Identify which cell holds the provided text, then report its [X, Y] central coordinate. 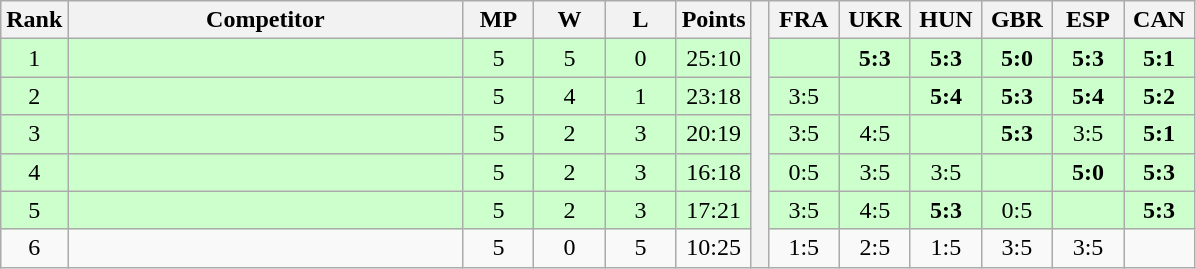
MP [498, 20]
ESP [1088, 20]
17:21 [714, 210]
HUN [946, 20]
Points [714, 20]
2:5 [874, 248]
23:18 [714, 96]
6 [34, 248]
CAN [1160, 20]
20:19 [714, 134]
FRA [804, 20]
25:10 [714, 58]
GBR [1016, 20]
L [640, 20]
16:18 [714, 172]
Competitor [266, 20]
W [570, 20]
5:2 [1160, 96]
UKR [874, 20]
Rank [34, 20]
10:25 [714, 248]
